Locate the cell with the specified text and output its (X, Y) center coordinate. 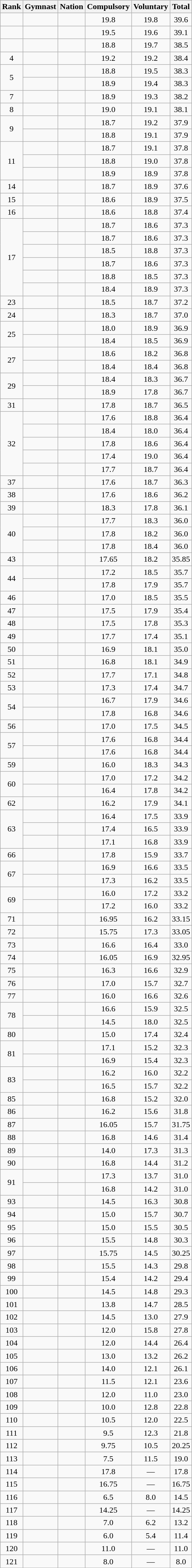
37.6 (181, 187)
9.75 (108, 1446)
31 (11, 405)
110 (11, 1420)
37.4 (181, 212)
30.25 (181, 1253)
34.9 (181, 662)
34.7 (181, 688)
31.4 (181, 1137)
33.05 (181, 932)
Rank (11, 7)
85 (11, 1099)
112 (11, 1446)
37.5 (181, 200)
7.0 (108, 1523)
80 (11, 1035)
26.4 (181, 1343)
102 (11, 1317)
30.3 (181, 1240)
4 (11, 58)
16.7 (108, 700)
52 (11, 675)
30.8 (181, 1202)
95 (11, 1227)
114 (11, 1471)
88 (11, 1137)
13.8 (108, 1304)
28.5 (181, 1304)
50 (11, 649)
109 (11, 1407)
17 (11, 257)
9 (11, 129)
96 (11, 1240)
26.1 (181, 1368)
35.4 (181, 611)
117 (11, 1510)
38.4 (181, 58)
38.1 (181, 109)
72 (11, 932)
20.25 (181, 1446)
27.9 (181, 1317)
97 (11, 1253)
43 (11, 559)
5 (11, 77)
6.0 (108, 1536)
Total (181, 7)
30.7 (181, 1215)
31.8 (181, 1112)
32.0 (181, 1099)
35.1 (181, 636)
27.8 (181, 1330)
7 (11, 97)
15.6 (151, 1112)
32.9 (181, 970)
16.95 (108, 919)
6.5 (108, 1497)
119 (11, 1536)
14 (11, 187)
49 (11, 636)
59 (11, 765)
116 (11, 1497)
71 (11, 919)
91 (11, 1182)
29.8 (181, 1266)
33.15 (181, 919)
53 (11, 688)
106 (11, 1368)
38.2 (181, 97)
Voluntary (151, 7)
75 (11, 970)
105 (11, 1356)
63 (11, 829)
89 (11, 1150)
8 (11, 109)
39 (11, 508)
19.7 (151, 45)
30.5 (181, 1227)
6.2 (151, 1523)
103 (11, 1330)
37.2 (181, 302)
32.6 (181, 996)
100 (11, 1292)
94 (11, 1215)
5.4 (151, 1536)
36.3 (181, 482)
90 (11, 1163)
15.8 (151, 1330)
21.8 (181, 1433)
24 (11, 315)
56 (11, 726)
54 (11, 707)
15 (11, 200)
77 (11, 996)
16 (11, 212)
48 (11, 623)
23.6 (181, 1381)
99 (11, 1279)
33.0 (181, 945)
39.1 (181, 32)
113 (11, 1459)
98 (11, 1266)
38.5 (181, 45)
22.8 (181, 1407)
25 (11, 334)
Gymnast (40, 7)
47 (11, 611)
26.2 (181, 1356)
34.5 (181, 726)
111 (11, 1433)
19.4 (151, 84)
37 (11, 482)
29.3 (181, 1292)
23.0 (181, 1394)
9.5 (108, 1433)
36.2 (181, 495)
60 (11, 784)
29 (11, 386)
31.2 (181, 1163)
62 (11, 803)
86 (11, 1112)
36.5 (181, 405)
37.0 (181, 315)
118 (11, 1523)
115 (11, 1484)
36.1 (181, 508)
11 (11, 161)
87 (11, 1124)
38 (11, 495)
19.6 (151, 32)
39.6 (181, 20)
34.8 (181, 675)
40 (11, 533)
108 (11, 1394)
107 (11, 1381)
120 (11, 1548)
73 (11, 945)
57 (11, 745)
35.0 (181, 649)
44 (11, 579)
12.8 (151, 1407)
93 (11, 1202)
34.1 (181, 803)
35.5 (181, 598)
14.3 (151, 1266)
32.7 (181, 983)
17.65 (108, 559)
19.3 (151, 97)
81 (11, 1054)
12.3 (151, 1433)
74 (11, 957)
22.5 (181, 1420)
32 (11, 444)
33.7 (181, 855)
76 (11, 983)
Compulsory (108, 7)
78 (11, 1015)
14.7 (151, 1304)
104 (11, 1343)
34.3 (181, 765)
66 (11, 855)
29.4 (181, 1279)
23 (11, 302)
101 (11, 1304)
32.95 (181, 957)
14.6 (151, 1137)
121 (11, 1561)
31.3 (181, 1150)
69 (11, 900)
13.7 (151, 1176)
67 (11, 874)
51 (11, 662)
35.3 (181, 623)
31.75 (181, 1124)
46 (11, 598)
83 (11, 1080)
10.0 (108, 1407)
27 (11, 360)
35.85 (181, 559)
7.5 (108, 1459)
Nation (71, 7)
11.4 (181, 1536)
32.4 (181, 1035)
